Pinpoint the cell where the given text exists, returning its [x, y] midpoint coordinate. 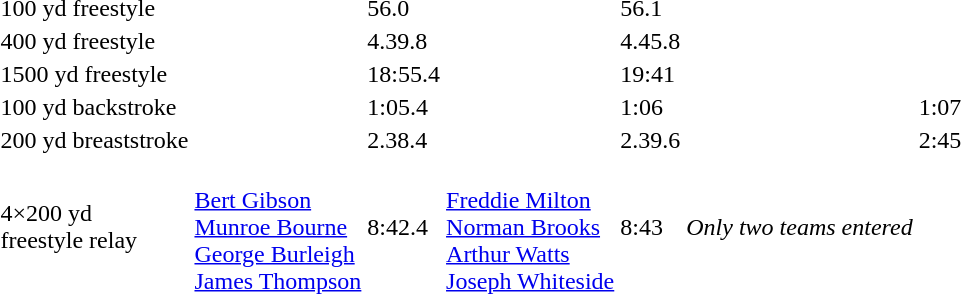
2.39.6 [650, 140]
2.38.4 [404, 140]
4.45.8 [650, 41]
1:06 [650, 107]
19:41 [650, 74]
4.39.8 [404, 41]
18:55.4 [404, 74]
1:05.4 [404, 107]
